For the text-containing cell, return its midpoint in (X, Y) coordinate format. 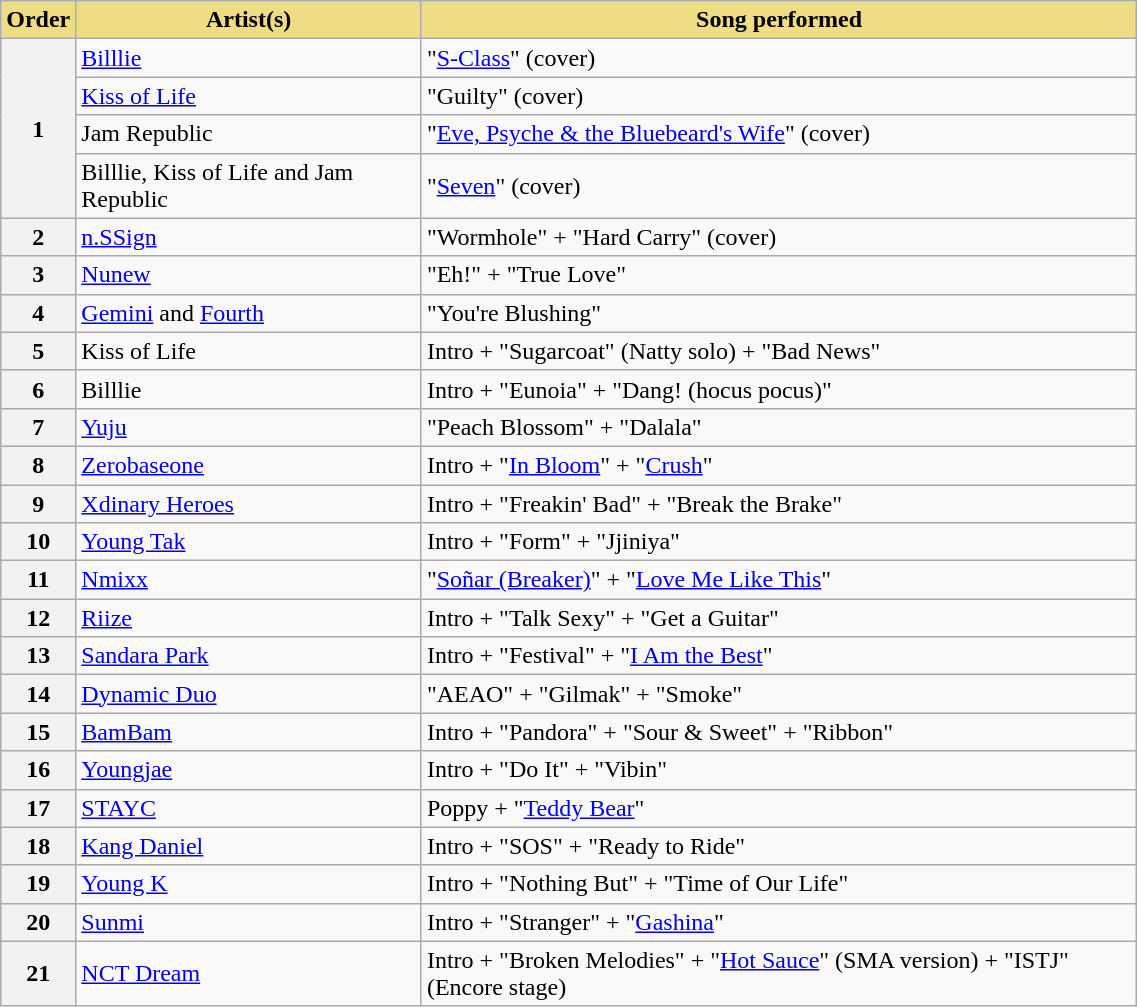
Sandara Park (249, 656)
4 (38, 313)
"You're Blushing" (778, 313)
Dynamic Duo (249, 694)
Nmixx (249, 580)
3 (38, 275)
Young K (249, 884)
Riize (249, 618)
NCT Dream (249, 974)
Intro + "Festival" + "I Am the Best" (778, 656)
17 (38, 808)
"Eve, Psyche & the Bluebeard's Wife" (cover) (778, 134)
Intro + "Nothing But" + "Time of Our Life" (778, 884)
Gemini and Fourth (249, 313)
15 (38, 732)
10 (38, 542)
9 (38, 503)
Intro + "Form" + "Jjiniya" (778, 542)
19 (38, 884)
"S-Class" (cover) (778, 58)
Youngjae (249, 770)
21 (38, 974)
"Guilty" (cover) (778, 96)
Zerobaseone (249, 465)
8 (38, 465)
Intro + "Freakin' Bad" + "Break the Brake" (778, 503)
Intro + "Eunoia" + "Dang! (hocus pocus)" (778, 389)
"AEAO" + "Gilmak" + "Smoke" (778, 694)
Intro + "Do It" + "Vibin" (778, 770)
2 (38, 237)
"Seven" (cover) (778, 186)
12 (38, 618)
"Eh!" + "True Love" (778, 275)
BamBam (249, 732)
6 (38, 389)
Billlie, Kiss of Life and Jam Republic (249, 186)
18 (38, 846)
Artist(s) (249, 20)
Intro + "In Bloom" + "Crush" (778, 465)
Jam Republic (249, 134)
Song performed (778, 20)
Xdinary Heroes (249, 503)
14 (38, 694)
1 (38, 128)
11 (38, 580)
Poppy + "Teddy Bear" (778, 808)
n.SSign (249, 237)
STAYC (249, 808)
5 (38, 351)
Intro + "Broken Melodies" + "Hot Sauce" (SMA version) + "ISTJ" (Encore stage) (778, 974)
Kang Daniel (249, 846)
Intro + "Stranger" + "Gashina" (778, 922)
"Soñar (Breaker)" + "Love Me Like This" (778, 580)
20 (38, 922)
"Peach Blossom" + "Dalala" (778, 427)
Young Tak (249, 542)
Nunew (249, 275)
Intro + "Pandora" + "Sour & Sweet" + "Ribbon" (778, 732)
Yuju (249, 427)
16 (38, 770)
Order (38, 20)
"Wormhole" + "Hard Carry" (cover) (778, 237)
Intro + "Sugarcoat" (Natty solo) + "Bad News" (778, 351)
Sunmi (249, 922)
13 (38, 656)
Intro + "Talk Sexy" + "Get a Guitar" (778, 618)
7 (38, 427)
Intro + "SOS" + "Ready to Ride" (778, 846)
